Output the (X, Y) coordinate of the center of the cell containing the given text.  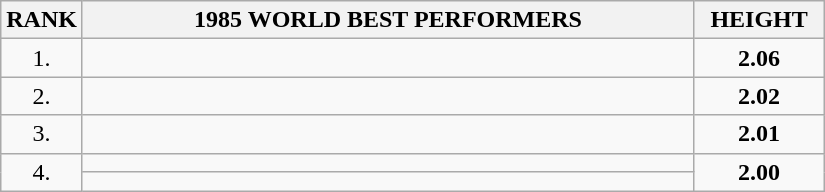
2.01 (760, 134)
RANK (42, 20)
3. (42, 134)
1. (42, 58)
2. (42, 96)
HEIGHT (760, 20)
1985 WORLD BEST PERFORMERS (388, 20)
4. (42, 172)
2.06 (760, 58)
2.00 (760, 172)
2.02 (760, 96)
